Provide the [X, Y] coordinate of the cell's center where the given text is located.  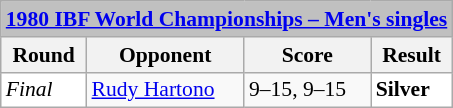
Rudy Hartono [166, 90]
Silver [412, 90]
Opponent [166, 55]
1980 IBF World Championships – Men's singles [227, 19]
Result [412, 55]
Round [44, 55]
9–15, 9–15 [308, 90]
Score [308, 55]
Final [44, 90]
